From the cell containing the given text, extract its center point as [X, Y] coordinate. 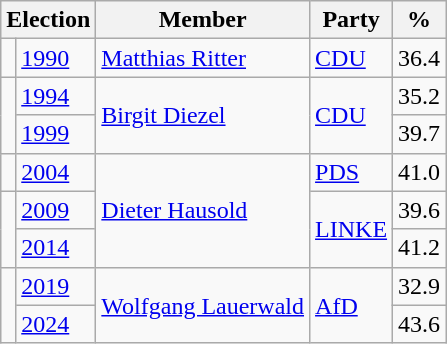
Party [352, 20]
Member [203, 20]
AfD [352, 305]
PDS [352, 172]
41.2 [420, 248]
1994 [56, 96]
39.7 [420, 134]
1990 [56, 58]
2004 [56, 172]
1999 [56, 134]
43.6 [420, 324]
32.9 [420, 286]
2024 [56, 324]
Matthias Ritter [203, 58]
41.0 [420, 172]
LINKE [352, 229]
36.4 [420, 58]
Dieter Hausold [203, 210]
Birgit Diezel [203, 115]
35.2 [420, 96]
Wolfgang Lauerwald [203, 305]
% [420, 20]
2009 [56, 210]
39.6 [420, 210]
Election [48, 20]
2014 [56, 248]
2019 [56, 286]
